Capture the cell that displays the provided text and extract its [x, y] central coordinate. 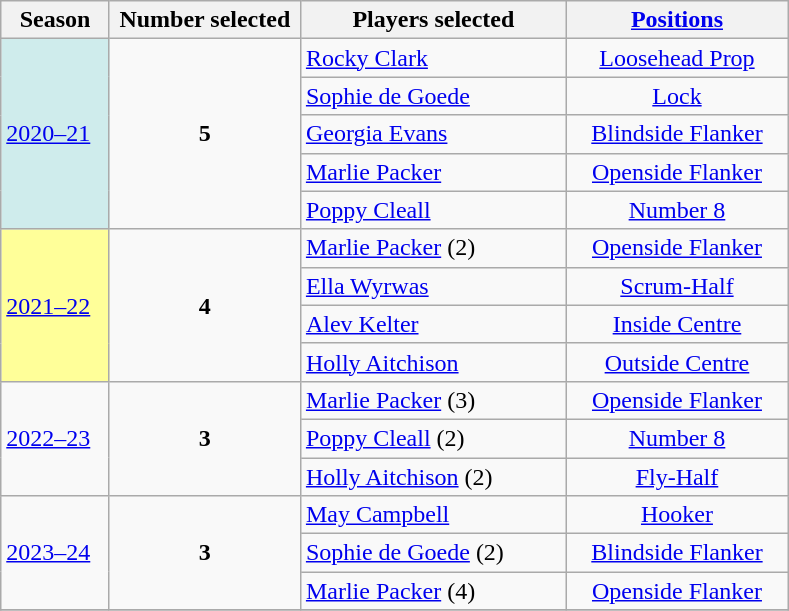
Outside Centre [676, 362]
Marlie Packer [433, 172]
May Campbell [433, 515]
Hooker [676, 515]
Ella Wyrwas [433, 286]
2020–21 [56, 134]
Sophie de Goede (2) [433, 553]
Poppy Cleall [433, 210]
2021–22 [56, 305]
Holly Aitchison (2) [433, 477]
Alev Kelter [433, 324]
Holly Aitchison [433, 362]
Marlie Packer (4) [433, 591]
4 [204, 305]
Season [56, 20]
Georgia Evans [433, 134]
Number selected [204, 20]
2023–24 [56, 553]
Players selected [433, 20]
Sophie de Goede [433, 96]
Positions [676, 20]
Loosehead Prop [676, 58]
Rocky Clark [433, 58]
Scrum-Half [676, 286]
5 [204, 134]
Inside Centre [676, 324]
2022–23 [56, 438]
Marlie Packer (3) [433, 400]
Lock [676, 96]
Marlie Packer (2) [433, 248]
Fly-Half [676, 477]
Poppy Cleall (2) [433, 438]
